Find where the given text appears and provide that cell's center as [X, Y] coordinate. 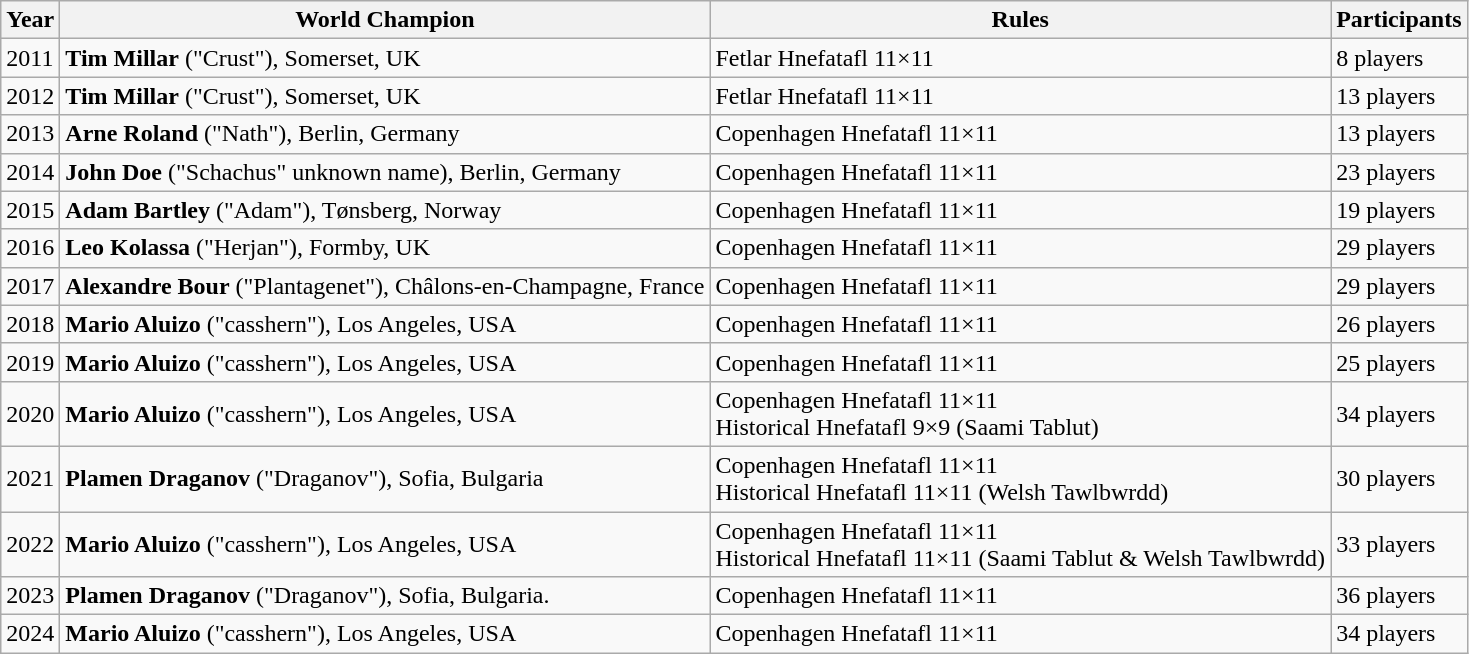
Copenhagen Hnefatafl 11×11Historical Hnefatafl 9×9 (Saami Tablut) [1020, 414]
Plamen Draganov ("Draganov"), Sofia, Bulgaria [385, 478]
30 players [1399, 478]
2011 [30, 58]
2018 [30, 324]
Participants [1399, 20]
23 players [1399, 172]
2023 [30, 596]
2021 [30, 478]
Copenhagen Hnefatafl 11×11Historical Hnefatafl 11×11 (Saami Tablut & Welsh Tawlbwrdd) [1020, 544]
2016 [30, 248]
36 players [1399, 596]
2020 [30, 414]
2015 [30, 210]
John Doe ("Schachus" unknown name), Berlin, Germany [385, 172]
2013 [30, 134]
2017 [30, 286]
World Champion [385, 20]
Plamen Draganov ("Draganov"), Sofia, Bulgaria. [385, 596]
26 players [1399, 324]
Alexandre Bour ("Plantagenet"), Châlons-en-Champagne, France [385, 286]
Leo Kolassa ("Herjan"), Formby, UK [385, 248]
2014 [30, 172]
Adam Bartley ("Adam"), Tønsberg, Norway [385, 210]
19 players [1399, 210]
25 players [1399, 362]
2012 [30, 96]
8 players [1399, 58]
Year [30, 20]
Copenhagen Hnefatafl 11×11Historical Hnefatafl 11×11 (Welsh Tawlbwrdd) [1020, 478]
2024 [30, 634]
2022 [30, 544]
2019 [30, 362]
Rules [1020, 20]
Arne Roland ("Nath"), Berlin, Germany [385, 134]
33 players [1399, 544]
